Locate the cell with the specified text and output its [x, y] center coordinate. 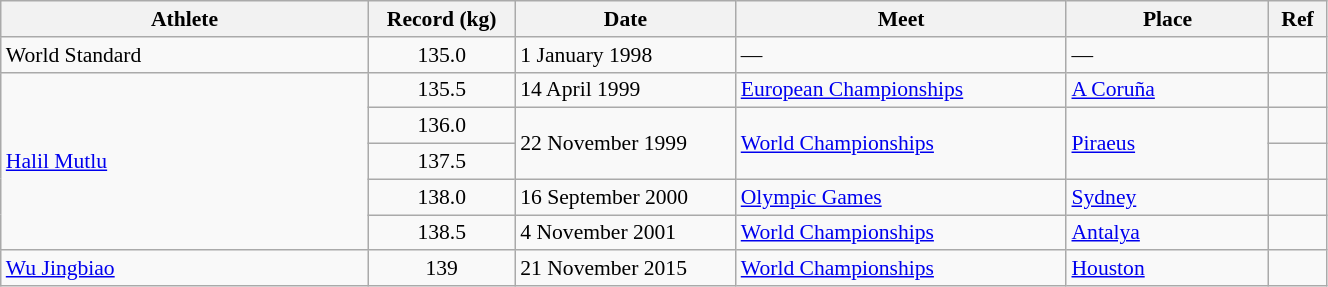
22 November 1999 [625, 144]
Houston [1167, 269]
World Standard [184, 55]
16 September 2000 [625, 197]
139 [442, 269]
Date [625, 19]
Record (kg) [442, 19]
135.0 [442, 55]
137.5 [442, 162]
14 April 1999 [625, 90]
Place [1167, 19]
138.5 [442, 233]
A Coruña [1167, 90]
138.0 [442, 197]
European Championships [902, 90]
Sydney [1167, 197]
Athlete [184, 19]
Antalya [1167, 233]
Piraeus [1167, 144]
Olympic Games [902, 197]
Halil Mutlu [184, 161]
4 November 2001 [625, 233]
Meet [902, 19]
Wu Jingbiao [184, 269]
1 January 1998 [625, 55]
135.5 [442, 90]
21 November 2015 [625, 269]
Ref [1298, 19]
136.0 [442, 126]
